Identify which cell holds the provided text, then report its [X, Y] central coordinate. 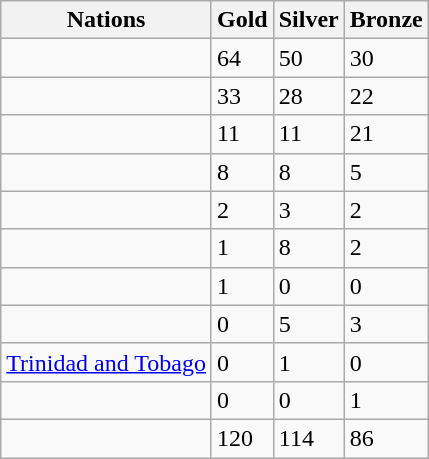
Trinidad and Tobago [106, 362]
50 [308, 58]
33 [242, 96]
120 [242, 438]
Gold [242, 20]
21 [386, 134]
64 [242, 58]
114 [308, 438]
Nations [106, 20]
22 [386, 96]
28 [308, 96]
86 [386, 438]
Silver [308, 20]
Bronze [386, 20]
30 [386, 58]
